From the cell containing the given text, extract its center point as [X, Y] coordinate. 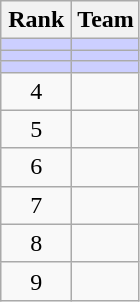
5 [36, 129]
Rank [36, 20]
Team [106, 20]
7 [36, 205]
6 [36, 167]
4 [36, 91]
8 [36, 243]
9 [36, 281]
